Scan for the cell matching the given text and deliver its [X, Y] coordinate at center. 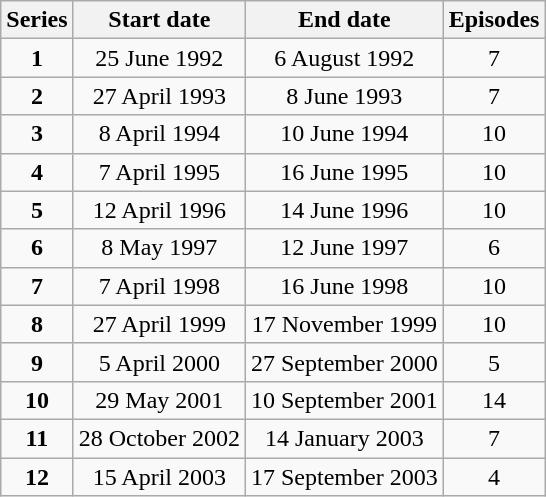
11 [37, 438]
Start date [159, 20]
14 [494, 400]
16 June 1998 [344, 286]
Episodes [494, 20]
10 June 1994 [344, 134]
7 April 1998 [159, 286]
6 August 1992 [344, 58]
29 May 2001 [159, 400]
8 June 1993 [344, 96]
7 April 1995 [159, 172]
27 April 1999 [159, 324]
27 September 2000 [344, 362]
End date [344, 20]
10 September 2001 [344, 400]
2 [37, 96]
Series [37, 20]
17 September 2003 [344, 477]
3 [37, 134]
8 April 1994 [159, 134]
8 [37, 324]
1 [37, 58]
16 June 1995 [344, 172]
14 January 2003 [344, 438]
12 [37, 477]
14 June 1996 [344, 210]
27 April 1993 [159, 96]
5 April 2000 [159, 362]
28 October 2002 [159, 438]
12 June 1997 [344, 248]
15 April 2003 [159, 477]
9 [37, 362]
8 May 1997 [159, 248]
25 June 1992 [159, 58]
17 November 1999 [344, 324]
12 April 1996 [159, 210]
